Scan for the cell matching the given text and deliver its (X, Y) coordinate at center. 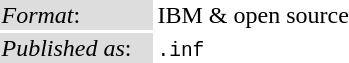
Format: (76, 15)
Published as: (76, 48)
